Detect which cell encompasses the target text, then output its (X, Y) center coordinate. 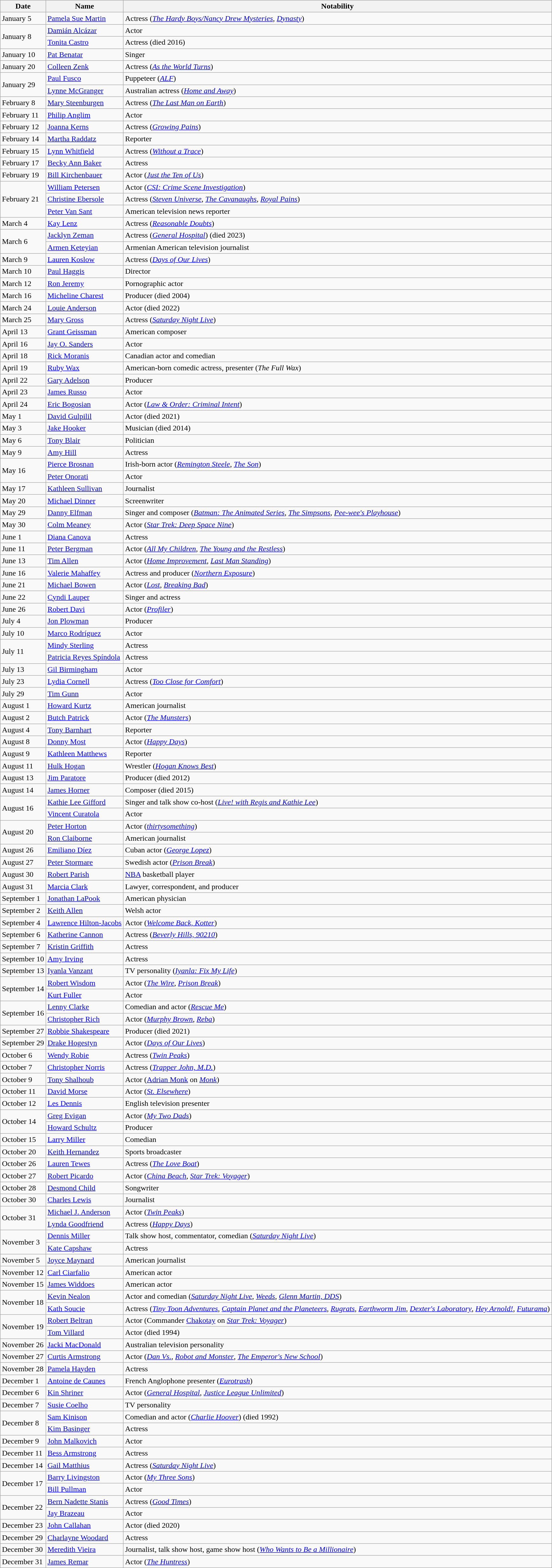
October 31 (23, 1218)
Valerie Mahaffey (84, 573)
Robert Wisdom (84, 983)
July 11 (23, 651)
Lawrence Hilton-Jacobs (84, 923)
April 22 (23, 380)
September 14 (23, 989)
June 13 (23, 561)
Musician (died 2014) (337, 428)
Paul Haggis (84, 271)
Producer (died 2021) (337, 1031)
Journalist, talk show host, game show host (Who Wants to Be a Millionaire) (337, 1550)
Lynne McGranger (84, 91)
Amy Hill (84, 452)
Tom Villard (84, 1333)
October 11 (23, 1091)
Lenny Clarke (84, 1007)
February 17 (23, 163)
Actor (All My Children, The Young and the Restless) (337, 549)
Kate Capshaw (84, 1248)
Joanna Kerns (84, 127)
John Callahan (84, 1526)
Michael Dinner (84, 500)
Actor (My Three Sons) (337, 1477)
Eric Bogosian (84, 404)
June 16 (23, 573)
William Petersen (84, 187)
French Anglophone presenter (Eurotrash) (337, 1381)
Jon Plowman (84, 621)
Screenwriter (337, 500)
TV personality (337, 1405)
February 19 (23, 175)
Butch Patrick (84, 717)
Marcia Clark (84, 886)
May 3 (23, 428)
TV personality (Iyanla: Fix My Life) (337, 971)
Talk show host, commentator, comedian (Saturday Night Live) (337, 1236)
Australian actress (Home and Away) (337, 91)
Actress (Tiny Toon Adventures, Captain Planet and the Planeteers, Rugrats, Earthworm Jim, Dexter's Laboratory, Hey Arnold!, Futurama) (337, 1309)
November 12 (23, 1272)
Actor (died 2020) (337, 1526)
Pamela Sue Martin (84, 18)
Tony Shalhoub (84, 1079)
Actor (died 2022) (337, 308)
Robert Davi (84, 609)
Amy Irving (84, 959)
January 5 (23, 18)
April 19 (23, 368)
Actor (Commander Chakotay on Star Trek: Voyager) (337, 1321)
Australian television personality (337, 1345)
Kim Basinger (84, 1429)
Actor (The Huntress) (337, 1562)
Sam Kinison (84, 1417)
Irish-born actor (Remington Steele, The Son) (337, 464)
Grant Geissman (84, 332)
Actress (General Hospital) (died 2023) (337, 235)
May 9 (23, 452)
Marco Rodríguez (84, 633)
Jacklyn Zeman (84, 235)
Actor (Twin Peaks) (337, 1212)
Tim Allen (84, 561)
March 9 (23, 259)
Jacki MacDonald (84, 1345)
January 20 (23, 67)
Antoine de Caunes (84, 1381)
April 16 (23, 344)
Actor (Profiler) (337, 609)
October 7 (23, 1067)
Actress (Trapper John, M.D.) (337, 1067)
Actress (Steven Universe, The Cavanaughs, Royal Pains) (337, 199)
Armen Keteyian (84, 247)
March 4 (23, 223)
Robert Picardo (84, 1176)
Actress (The Love Boat) (337, 1164)
May 20 (23, 500)
Date (23, 6)
December 17 (23, 1483)
Mary Gross (84, 320)
Christopher Rich (84, 1019)
David Gulpilil (84, 416)
Paul Fusco (84, 79)
Colm Meaney (84, 525)
Actress (Happy Days) (337, 1224)
Actor (Lost, Breaking Bad) (337, 585)
Actor (Law & Order: Criminal Intent) (337, 404)
October 12 (23, 1103)
Larry Miller (84, 1140)
Actor (thirtysomething) (337, 826)
Lydia Cornell (84, 681)
September 7 (23, 947)
Actor (The Munsters) (337, 717)
Actor (Dan Vs., Robot and Monster, The Emperor's New School) (337, 1357)
April 18 (23, 356)
Pamela Hayden (84, 1369)
Vincent Curatola (84, 814)
November 19 (23, 1327)
September 29 (23, 1043)
Ron Jeremy (84, 284)
June 1 (23, 537)
November 26 (23, 1345)
April 24 (23, 404)
Kristin Griffith (84, 947)
Actor and comedian (Saturday Night Live, Weeds, Glenn Martin, DDS) (337, 1296)
November 27 (23, 1357)
Tony Blair (84, 440)
Canadian actor and comedian (337, 356)
Kathleen Sullivan (84, 488)
May 6 (23, 440)
Carl Ciarfalio (84, 1272)
Michael J. Anderson (84, 1212)
February 15 (23, 151)
Les Dennis (84, 1103)
Greg Evigan (84, 1115)
Wendy Robie (84, 1055)
Comedian and actor (Charlie Hoover) (died 1992) (337, 1417)
May 30 (23, 525)
Lauren Koslow (84, 259)
Desmond Child (84, 1188)
Actress (Days of Our Lives) (337, 259)
Curtis Armstrong (84, 1357)
Peter Stormare (84, 862)
Notability (337, 6)
Actor (Home Improvement, Last Man Standing) (337, 561)
August 4 (23, 730)
July 10 (23, 633)
Kathleen Matthews (84, 754)
March 25 (23, 320)
Mindy Sterling (84, 645)
Cyndi Lauper (84, 597)
December 8 (23, 1423)
Actress (Growing Pains) (337, 127)
Lynn Whitfield (84, 151)
David Morse (84, 1091)
Diana Canova (84, 537)
Michael Bowen (84, 585)
Lawyer, correspondent, and producer (337, 886)
September 16 (23, 1013)
Dennis Miller (84, 1236)
July 23 (23, 681)
Patricia Reyes Spíndola (84, 657)
Kay Lenz (84, 223)
December 6 (23, 1393)
August 2 (23, 717)
April 23 (23, 392)
Actor (Adrian Monk on Monk) (337, 1079)
December 14 (23, 1465)
August 11 (23, 766)
James Russo (84, 392)
August 9 (23, 754)
September 6 (23, 935)
October 26 (23, 1164)
Meredith Vieira (84, 1550)
March 10 (23, 271)
December 7 (23, 1405)
American physician (337, 898)
Actor (St. Elsewhere) (337, 1091)
Lauren Tewes (84, 1164)
Puppeteer (ALF) (337, 79)
Producer (died 2012) (337, 778)
Jay Brazeau (84, 1514)
Songwriter (337, 1188)
Jim Paratore (84, 778)
Armenian American television journalist (337, 247)
Actress (Too Close for Comfort) (337, 681)
October 30 (23, 1200)
Actress (died 2016) (337, 42)
Actor (China Beach, Star Trek: Voyager) (337, 1176)
September 13 (23, 971)
May 16 (23, 470)
Charles Lewis (84, 1200)
February 12 (23, 127)
February 21 (23, 199)
November 18 (23, 1302)
Pierce Brosnan (84, 464)
Actor (Welcome Back, Kotter) (337, 923)
American-born comedic actress, presenter (The Full Wax) (337, 368)
August 20 (23, 832)
Martha Raddatz (84, 139)
February 11 (23, 115)
July 13 (23, 669)
Charlayne Woodard (84, 1538)
Actor (The Wire, Prison Break) (337, 983)
Actress and producer (Northern Exposure) (337, 573)
Tonita Castro (84, 42)
Jonathan LaPook (84, 898)
Actress (Without a Trace) (337, 151)
Christine Ebersole (84, 199)
November 5 (23, 1260)
May 17 (23, 488)
Joyce Maynard (84, 1260)
Actress (Reasonable Doubts) (337, 223)
August 14 (23, 790)
Howard Kurtz (84, 705)
February 8 (23, 103)
Gil Birmingham (84, 669)
Actress (The Hardy Boys/Nancy Drew Mysteries, Dynasty) (337, 18)
Cuban actor (George Lopez) (337, 850)
December 9 (23, 1441)
Danny Elfman (84, 513)
April 13 (23, 332)
Peter Bergman (84, 549)
May 1 (23, 416)
Director (337, 271)
Composer (died 2015) (337, 790)
August 31 (23, 886)
December 30 (23, 1550)
Pat Benatar (84, 54)
John Malkovich (84, 1441)
January 29 (23, 85)
Singer (337, 54)
Actor (Star Trek: Deep Space Nine) (337, 525)
Actress (The Last Man on Earth) (337, 103)
Actress (Beverly Hills, 90210) (337, 935)
Donny Most (84, 742)
August 27 (23, 862)
September 2 (23, 910)
Actor (Happy Days) (337, 742)
September 10 (23, 959)
December 1 (23, 1381)
Keith Allen (84, 910)
Peter Onorati (84, 476)
December 23 (23, 1526)
Ruby Wax (84, 368)
Bern Nadette Stanis (84, 1501)
November 3 (23, 1242)
Pornographic actor (337, 284)
Becky Ann Baker (84, 163)
August 1 (23, 705)
Name (84, 6)
Welsh actor (337, 910)
Swedish actor (Prison Break) (337, 862)
Christopher Norris (84, 1067)
October 15 (23, 1140)
Actor (Just the Ten of Us) (337, 175)
Lynda Goodfriend (84, 1224)
Actor (Days of Our Lives) (337, 1043)
Rick Moranis (84, 356)
Actress (Twin Peaks) (337, 1055)
Philip Anglim (84, 115)
December 31 (23, 1562)
October 28 (23, 1188)
Damián Alcázar (84, 30)
Actor (Murphy Brown, Reba) (337, 1019)
June 21 (23, 585)
December 22 (23, 1507)
NBA basketball player (337, 874)
October 14 (23, 1121)
Tim Gunn (84, 693)
Actor (died 2021) (337, 416)
Kurt Fuller (84, 995)
James Horner (84, 790)
Susie Coelho (84, 1405)
March 24 (23, 308)
Jay O. Sanders (84, 344)
Keith Hernandez (84, 1152)
Robert Beltran (84, 1321)
July 29 (23, 693)
Gail Matthius (84, 1465)
August 13 (23, 778)
Sports broadcaster (337, 1152)
Actor (died 1994) (337, 1333)
Ron Claiborne (84, 838)
Jake Hooker (84, 428)
August 26 (23, 850)
Bess Armstrong (84, 1453)
October 27 (23, 1176)
January 8 (23, 36)
Peter Van Sant (84, 211)
December 29 (23, 1538)
Mary Steenburgen (84, 103)
Comedian and actor (Rescue Me) (337, 1007)
June 11 (23, 549)
Robbie Shakespeare (84, 1031)
Hulk Hogan (84, 766)
Actor (CSI: Crime Scene Investigation) (337, 187)
American composer (337, 332)
James Widdoes (84, 1284)
Actress (As the World Turns) (337, 67)
August 8 (23, 742)
Katherine Cannon (84, 935)
September 1 (23, 898)
September 4 (23, 923)
Comedian (337, 1140)
Louie Anderson (84, 308)
October 6 (23, 1055)
March 6 (23, 241)
Drake Hogestyn (84, 1043)
Bill Kirchenbauer (84, 175)
James Remar (84, 1562)
March 12 (23, 284)
Iyanla Vanzant (84, 971)
December 11 (23, 1453)
Singer and talk show co-host (Live! with Regis and Kathie Lee) (337, 802)
Peter Horton (84, 826)
Tony Barnhart (84, 730)
September 27 (23, 1031)
Kath Soucie (84, 1309)
May 29 (23, 513)
August 16 (23, 808)
Micheline Charest (84, 296)
July 4 (23, 621)
March 16 (23, 296)
Bill Pullman (84, 1489)
Kathie Lee Gifford (84, 802)
English television presenter (337, 1103)
Producer (died 2004) (337, 296)
Singer and composer (Batman: The Animated Series, The Simpsons, Pee-wee's Playhouse) (337, 513)
Singer and actress (337, 597)
August 30 (23, 874)
Colleen Zenk (84, 67)
Howard Schultz (84, 1128)
November 28 (23, 1369)
June 26 (23, 609)
Robert Parish (84, 874)
Kin Shriner (84, 1393)
Kevin Nealon (84, 1296)
Actress (Good Times) (337, 1501)
Actor (My Two Dads) (337, 1115)
February 14 (23, 139)
October 20 (23, 1152)
June 22 (23, 597)
Barry Livingston (84, 1477)
Emiliano Díez (84, 850)
Actor (General Hospital, Justice League Unlimited) (337, 1393)
November 15 (23, 1284)
January 10 (23, 54)
Politician (337, 440)
October 9 (23, 1079)
Gary Adelson (84, 380)
American television news reporter (337, 211)
Wrestler (Hogan Knows Best) (337, 766)
